Detect which cell encompasses the target text, then output its (x, y) center coordinate. 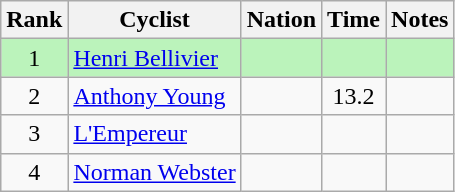
3 (34, 134)
2 (34, 96)
Time (354, 20)
1 (34, 58)
Rank (34, 20)
Cyclist (154, 20)
Anthony Young (154, 96)
4 (34, 172)
L'Empereur (154, 134)
13.2 (354, 96)
Henri Bellivier (154, 58)
Norman Webster (154, 172)
Notes (420, 20)
Nation (281, 20)
